Provide the (X, Y) coordinate of the cell's center where the given text is located.  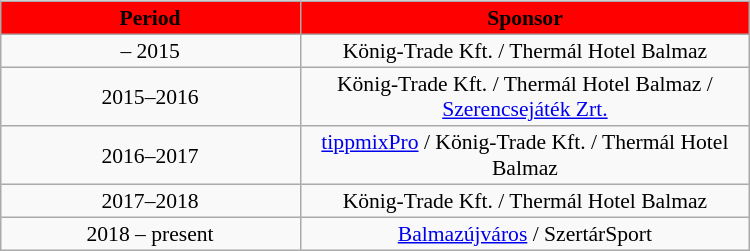
Sponsor (525, 18)
– 2015 (150, 50)
2018 – present (150, 234)
Balmazújváros / SzertárSport (525, 234)
2015–2016 (150, 96)
tippmixPro / König-Trade Kft. / Thermál Hotel Balmaz (525, 155)
2016–2017 (150, 155)
Period (150, 18)
König-Trade Kft. / Thermál Hotel Balmaz / Szerencsejáték Zrt. (525, 96)
2017–2018 (150, 200)
